Determine the (X, Y) coordinate at the center of the cell enclosing the given text.  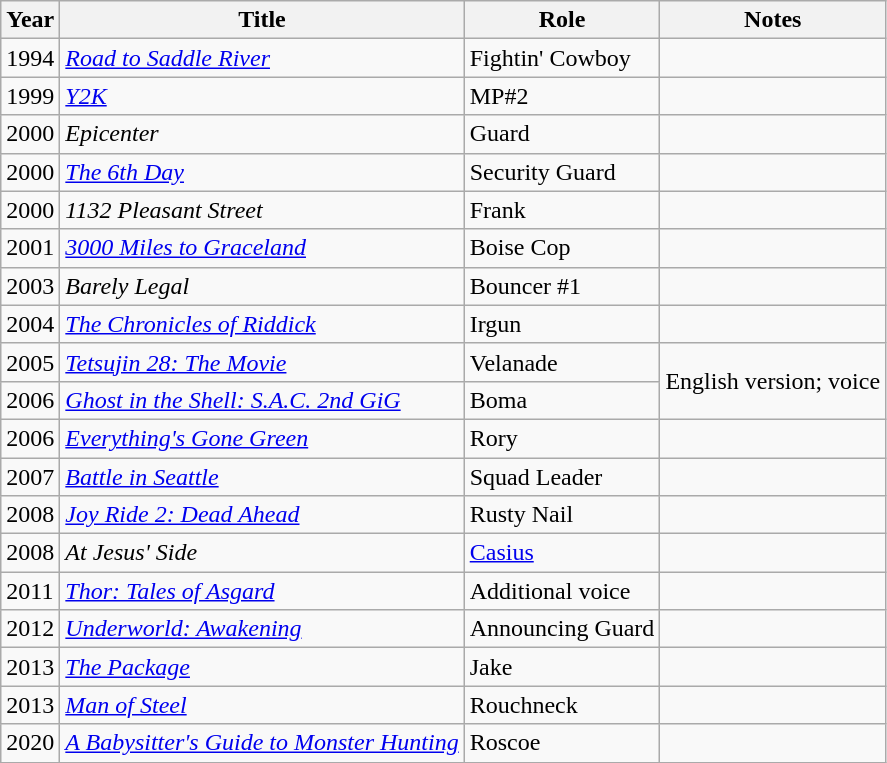
Role (562, 20)
Jake (562, 667)
2007 (30, 477)
Squad Leader (562, 477)
Rusty Nail (562, 515)
Irgun (562, 324)
Rory (562, 438)
Fightin' Cowboy (562, 58)
Bouncer #1 (562, 286)
A Babysitter's Guide to Monster Hunting (262, 743)
Security Guard (562, 172)
Everything's Gone Green (262, 438)
Title (262, 20)
Frank (562, 210)
2004 (30, 324)
2001 (30, 248)
Barely Legal (262, 286)
Rouchneck (562, 705)
Casius (562, 553)
Notes (773, 20)
MP#2 (562, 96)
1999 (30, 96)
3000 Miles to Graceland (262, 248)
1132 Pleasant Street (262, 210)
2020 (30, 743)
The Package (262, 667)
Battle in Seattle (262, 477)
Road to Saddle River (262, 58)
2005 (30, 362)
2012 (30, 629)
Epicenter (262, 134)
Underworld: Awakening (262, 629)
Tetsujin 28: The Movie (262, 362)
2011 (30, 591)
Guard (562, 134)
Ghost in the Shell: S.A.C. 2nd GiG (262, 400)
Velanade (562, 362)
Boise Cop (562, 248)
At Jesus' Side (262, 553)
Y2K (262, 96)
Announcing Guard (562, 629)
Man of Steel (262, 705)
Boma (562, 400)
The Chronicles of Riddick (262, 324)
1994 (30, 58)
Year (30, 20)
Roscoe (562, 743)
Additional voice (562, 591)
Thor: Tales of Asgard (262, 591)
Joy Ride 2: Dead Ahead (262, 515)
English version; voice (773, 381)
2003 (30, 286)
The 6th Day (262, 172)
